Find where the given text appears and provide that cell's center as (X, Y) coordinate. 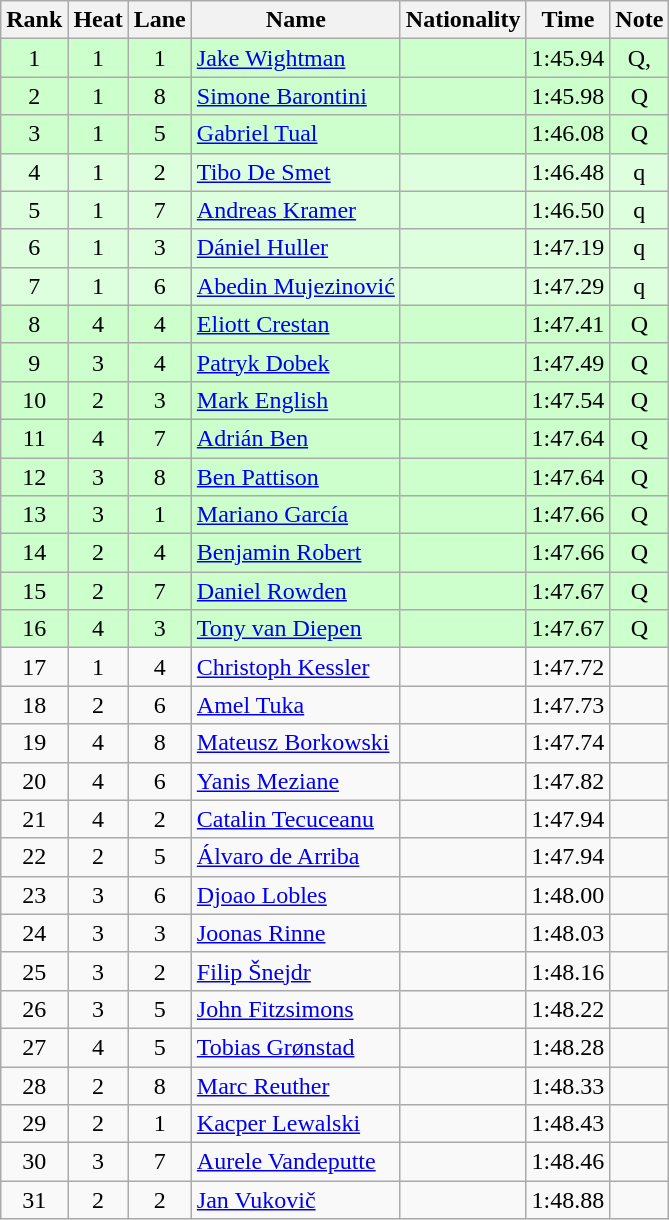
Joonas Rinne (296, 933)
25 (34, 971)
26 (34, 1009)
Nationality (463, 20)
Marc Reuther (296, 1085)
Mark English (296, 400)
19 (34, 743)
13 (34, 515)
28 (34, 1085)
1:48.22 (568, 1009)
Benjamin Robert (296, 553)
1:47.49 (568, 362)
12 (34, 477)
Jake Wightman (296, 58)
Tony van Diepen (296, 629)
14 (34, 553)
1:48.46 (568, 1162)
Aurele Vandeputte (296, 1162)
27 (34, 1047)
1:48.28 (568, 1047)
Andreas Kramer (296, 210)
16 (34, 629)
Tibo De Smet (296, 172)
Simone Barontini (296, 96)
Djoao Lobles (296, 895)
Yanis Meziane (296, 781)
1:48.43 (568, 1124)
9 (34, 362)
Heat (98, 20)
Mariano García (296, 515)
23 (34, 895)
Eliott Crestan (296, 324)
1:48.03 (568, 933)
29 (34, 1124)
10 (34, 400)
Patryk Dobek (296, 362)
1:47.29 (568, 286)
15 (34, 591)
Ben Pattison (296, 477)
31 (34, 1200)
Name (296, 20)
30 (34, 1162)
Gabriel Tual (296, 134)
Time (568, 20)
18 (34, 705)
Dániel Huller (296, 248)
1:47.82 (568, 781)
1:46.50 (568, 210)
1:47.73 (568, 705)
1:45.98 (568, 96)
Amel Tuka (296, 705)
1:46.08 (568, 134)
1:47.19 (568, 248)
21 (34, 819)
24 (34, 933)
John Fitzsimons (296, 1009)
Tobias Grønstad (296, 1047)
1:45.94 (568, 58)
Álvaro de Arriba (296, 857)
Adrián Ben (296, 438)
1:47.74 (568, 743)
1:48.00 (568, 895)
1:48.33 (568, 1085)
20 (34, 781)
Kacper Lewalski (296, 1124)
1:47.72 (568, 667)
Christoph Kessler (296, 667)
Abedin Mujezinović (296, 286)
1:48.16 (568, 971)
1:48.88 (568, 1200)
Jan Vukovič (296, 1200)
11 (34, 438)
17 (34, 667)
1:46.48 (568, 172)
1:47.41 (568, 324)
Q, (640, 58)
1:47.54 (568, 400)
Filip Šnejdr (296, 971)
Note (640, 20)
Mateusz Borkowski (296, 743)
Catalin Tecuceanu (296, 819)
Rank (34, 20)
Lane (160, 20)
Daniel Rowden (296, 591)
22 (34, 857)
